Provide the (x, y) coordinate of the cell's center where the given text is located.  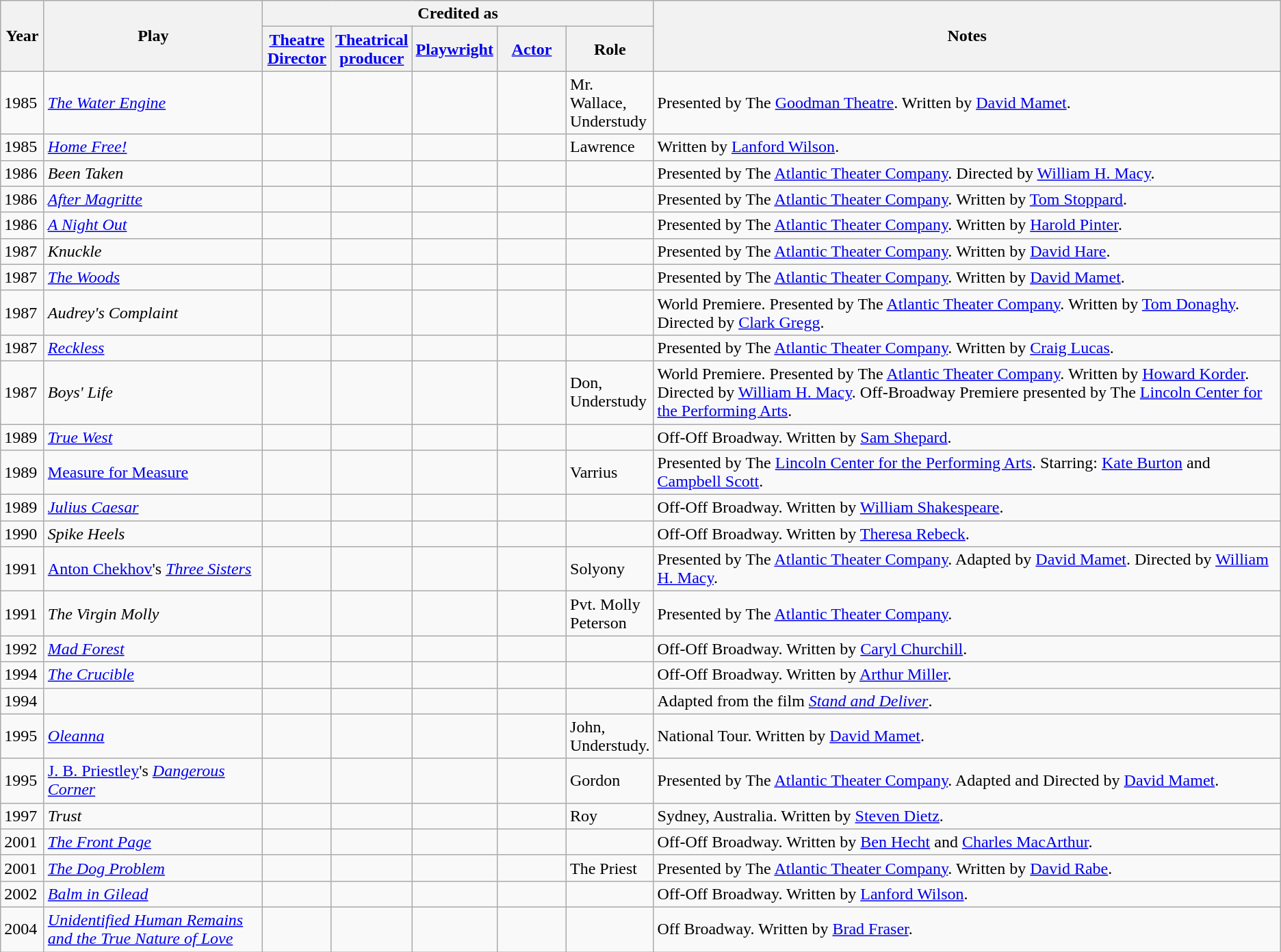
Actor (531, 49)
Gordon (610, 780)
Home Free! (153, 147)
Presented by The Atlantic Theater Company. Written by David Mamet. (967, 277)
1997 (23, 816)
Off-Off Broadway. Written by William Shakespeare. (967, 508)
Julius Caesar (153, 508)
Trust (153, 816)
The Front Page (153, 842)
The Dog Problem (153, 868)
Theatrical producer (372, 49)
The Woods (153, 277)
Presented by The Atlantic Theater Company. Adapted by David Mamet. Directed by William H. Macy. (967, 569)
Anton Chekhov's Three Sisters (153, 569)
Theatre Director (297, 49)
Balm in Gilead (153, 894)
The Crucible (153, 675)
Presented by The Atlantic Theater Company. Written by David Rabe. (967, 868)
Adapted from the film Stand and Deliver. (967, 701)
Presented by The Atlantic Theater Company. Adapted and Directed by David Mamet. (967, 780)
Spike Heels (153, 534)
Boys' Life (153, 392)
Off-Off Broadway. Written by Caryl Churchill. (967, 649)
The Virgin Molly (153, 613)
Presented by The Atlantic Theater Company. (967, 613)
Reckless (153, 348)
Presented by The Atlantic Theater Company. Written by Craig Lucas. (967, 348)
Off Broadway. Written by Brad Fraser. (967, 929)
True West (153, 437)
Play (153, 36)
Sydney, Australia. Written by Steven Dietz. (967, 816)
Presented by The Goodman Theatre. Written by David Mamet. (967, 103)
Roy (610, 816)
1992 (23, 649)
The Priest (610, 868)
Pvt. Molly Peterson (610, 613)
Presented by The Atlantic Theater Company. Written by David Hare. (967, 251)
Don, Understudy (610, 392)
World Premiere. Presented by The Atlantic Theater Company. Written by Tom Donaghy. Directed by Clark Gregg. (967, 312)
National Tour. Written by David Mamet. (967, 736)
Off-Off Broadway. Written by Lanford Wilson. (967, 894)
Mad Forest (153, 649)
Varrius (610, 472)
Solyony (610, 569)
Lawrence (610, 147)
Off-Off Broadway. Written by Arthur Miller. (967, 675)
Mr. Wallace, Understudy (610, 103)
Presented by The Lincoln Center for the Performing Arts. Starring: Kate Burton and Campbell Scott. (967, 472)
Off-Off Broadway. Written by Theresa Rebeck. (967, 534)
Year (23, 36)
Off-Off Broadway. Written by Ben Hecht and Charles MacArthur. (967, 842)
Credited as (458, 14)
2004 (23, 929)
Written by Lanford Wilson. (967, 147)
Presented by The Atlantic Theater Company. Written by Harold Pinter. (967, 225)
J. B. Priestley's Dangerous Corner (153, 780)
Oleanna (153, 736)
Knuckle (153, 251)
After Magritte (153, 199)
Presented by The Atlantic Theater Company. Written by Tom Stoppard. (967, 199)
Audrey's Complaint (153, 312)
Been Taken (153, 173)
A Night Out (153, 225)
Playwright (454, 49)
2002 (23, 894)
1990 (23, 534)
The Water Engine (153, 103)
Presented by The Atlantic Theater Company. Directed by William H. Macy. (967, 173)
Unidentified Human Remains and the True Nature of Love (153, 929)
John, Understudy. (610, 736)
Measure for Measure (153, 472)
Off-Off Broadway. Written by Sam Shepard. (967, 437)
Role (610, 49)
Notes (967, 36)
